Capture the cell that displays the provided text and extract its (X, Y) central coordinate. 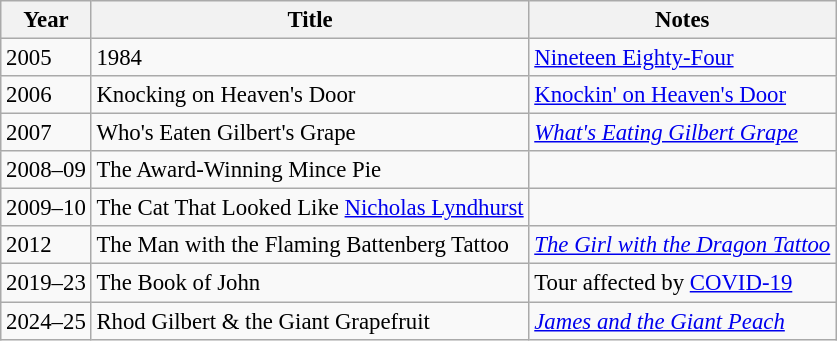
2005 (46, 58)
James and the Giant Peach (682, 321)
Rhod Gilbert & the Giant Grapefruit (310, 321)
2012 (46, 245)
2006 (46, 95)
The Cat That Looked Like Nicholas Lyndhurst (310, 208)
2008–09 (46, 170)
1984 (310, 58)
The Award-Winning Mince Pie (310, 170)
2007 (46, 133)
Title (310, 20)
2024–25 (46, 321)
2009–10 (46, 208)
Knockin' on Heaven's Door (682, 95)
Nineteen Eighty-Four (682, 58)
Notes (682, 20)
Year (46, 20)
The Book of John (310, 283)
What's Eating Gilbert Grape (682, 133)
The Man with the Flaming Battenberg Tattoo (310, 245)
2019–23 (46, 283)
Knocking on Heaven's Door (310, 95)
Who's Eaten Gilbert's Grape (310, 133)
The Girl with the Dragon Tattoo (682, 245)
Tour affected by COVID-19 (682, 283)
